Scan for the cell matching the given text and deliver its (X, Y) coordinate at center. 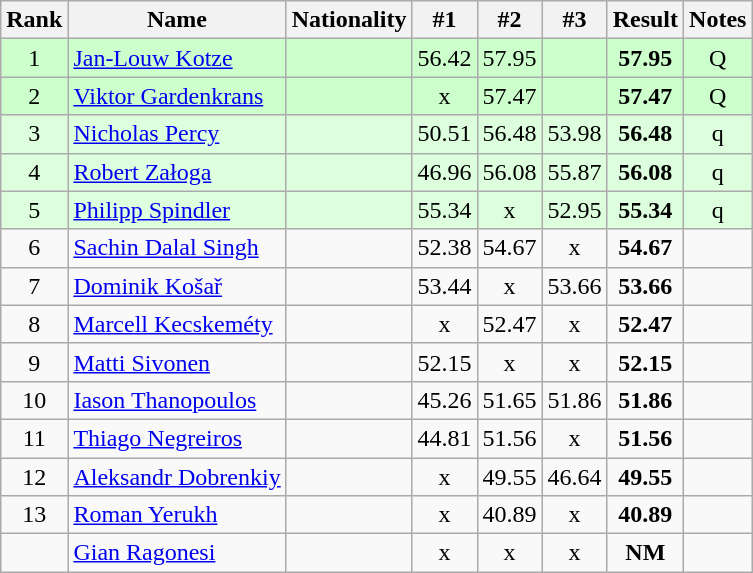
53.44 (444, 286)
Nationality (349, 20)
Sachin Dalal Singh (177, 248)
Marcell Kecskeméty (177, 324)
#3 (574, 20)
Rank (34, 20)
55.87 (574, 172)
#2 (510, 20)
Matti Sivonen (177, 362)
Result (645, 20)
56.42 (444, 58)
11 (34, 438)
52.38 (444, 248)
45.26 (444, 400)
Philipp Spindler (177, 210)
Thiago Negreiros (177, 438)
Jan-Louw Kotze (177, 58)
Viktor Gardenkrans (177, 96)
Robert Załoga (177, 172)
12 (34, 477)
8 (34, 324)
NM (645, 553)
51.65 (510, 400)
50.51 (444, 134)
Aleksandr Dobrenkiy (177, 477)
#1 (444, 20)
10 (34, 400)
Nicholas Percy (177, 134)
46.64 (574, 477)
4 (34, 172)
2 (34, 96)
46.96 (444, 172)
Name (177, 20)
6 (34, 248)
Roman Yerukh (177, 515)
7 (34, 286)
Dominik Košař (177, 286)
9 (34, 362)
52.95 (574, 210)
Notes (718, 20)
5 (34, 210)
44.81 (444, 438)
3 (34, 134)
Iason Thanopoulos (177, 400)
53.98 (574, 134)
13 (34, 515)
1 (34, 58)
Gian Ragonesi (177, 553)
